Extract the (x, y) coordinate from the center of the cell holding the provided text.  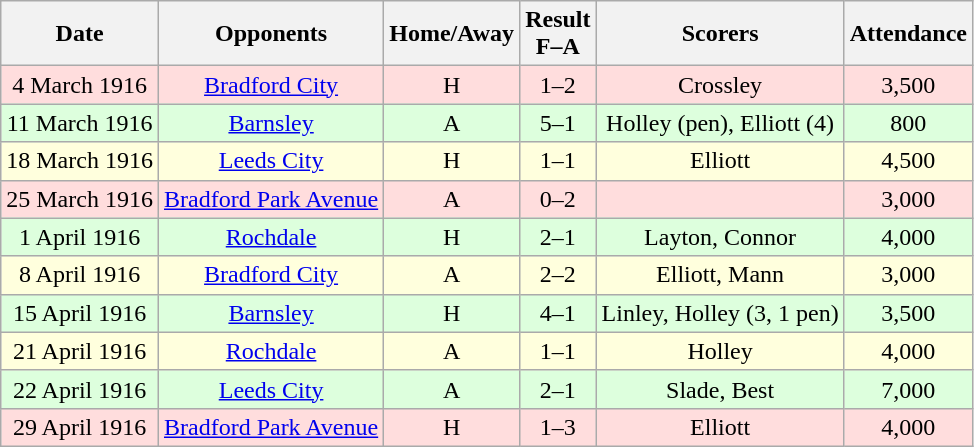
18 March 1916 (80, 161)
Linley, Holley (3, 1 pen) (720, 313)
Scorers (720, 34)
Home/Away (452, 34)
21 April 1916 (80, 351)
1 April 1916 (80, 237)
4,500 (908, 161)
Elliott, Mann (720, 275)
Slade, Best (720, 389)
Opponents (270, 34)
7,000 (908, 389)
800 (908, 123)
29 April 1916 (80, 427)
Crossley (720, 85)
1–2 (558, 85)
ResultF–A (558, 34)
0–2 (558, 199)
Holley (720, 351)
22 April 1916 (80, 389)
11 March 1916 (80, 123)
25 March 1916 (80, 199)
Attendance (908, 34)
15 April 1916 (80, 313)
Layton, Connor (720, 237)
4 March 1916 (80, 85)
5–1 (558, 123)
Holley (pen), Elliott (4) (720, 123)
2–2 (558, 275)
1–3 (558, 427)
Date (80, 34)
4–1 (558, 313)
8 April 1916 (80, 275)
